Capture the cell that displays the provided text and extract its (x, y) central coordinate. 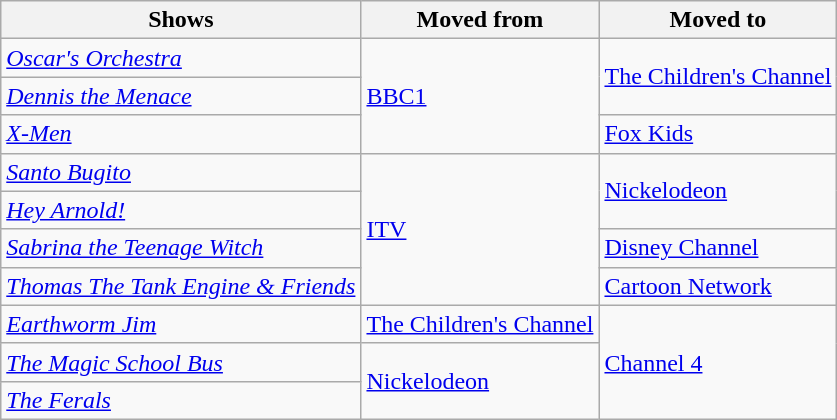
Oscar's Orchestra (181, 58)
Cartoon Network (718, 286)
ITV (480, 229)
Dennis the Menace (181, 96)
X-Men (181, 134)
BBC1 (480, 96)
Channel 4 (718, 362)
Fox Kids (718, 134)
Sabrina the Teenage Witch (181, 248)
Santo Bugito (181, 172)
Shows (181, 20)
Disney Channel (718, 248)
Hey Arnold! (181, 210)
Moved to (718, 20)
The Ferals (181, 400)
Thomas The Tank Engine & Friends (181, 286)
Moved from (480, 20)
Earthworm Jim (181, 324)
The Magic School Bus (181, 362)
